Extract the [x, y] coordinate from the center of the cell holding the provided text.  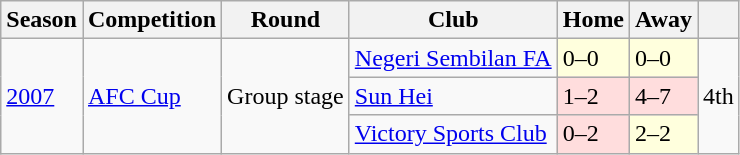
1–2 [593, 96]
2007 [42, 96]
0–2 [593, 134]
4th [719, 96]
Home [593, 20]
Season [42, 20]
AFC Cup [152, 96]
4–7 [664, 96]
Away [664, 20]
Round [286, 20]
Club [453, 20]
Negeri Sembilan FA [453, 58]
Competition [152, 20]
Group stage [286, 96]
Sun Hei [453, 96]
Victory Sports Club [453, 134]
2–2 [664, 134]
